Provide the (x, y) coordinate of the cell's center where the given text is located.  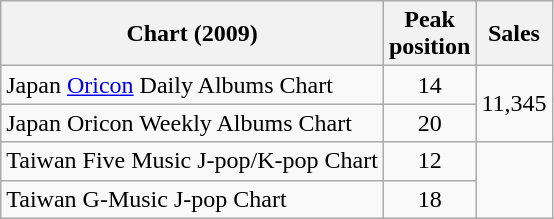
11,345 (514, 104)
Taiwan G-Music J-pop Chart (192, 199)
20 (429, 123)
Peakposition (429, 34)
Chart (2009) (192, 34)
14 (429, 85)
Japan Oricon Daily Albums Chart (192, 85)
18 (429, 199)
Taiwan Five Music J-pop/K-pop Chart (192, 161)
12 (429, 161)
Japan Oricon Weekly Albums Chart (192, 123)
Sales (514, 34)
